Output the [X, Y] coordinate of the center of the cell containing the given text.  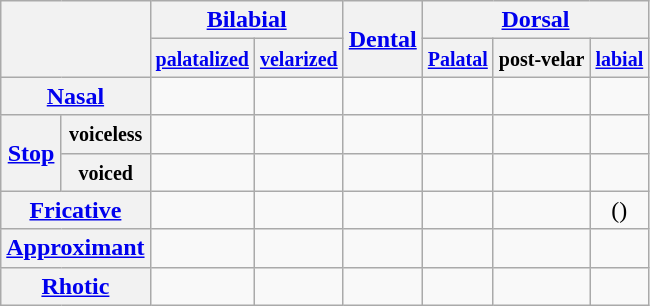
voiced [106, 172]
Dorsal [535, 20]
Palatal [458, 58]
Nasal [76, 96]
() [620, 210]
labial [620, 58]
palatalized [202, 58]
Fricative [76, 210]
Dental [382, 39]
Stop [32, 153]
Rhotic [76, 286]
Bilabial [246, 20]
velarized [298, 58]
post-velar [542, 58]
Approximant [76, 248]
voiceless [106, 134]
